Determine the [X, Y] coordinate at the center of the cell enclosing the given text.  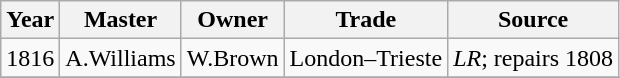
W.Brown [232, 58]
A.Williams [120, 58]
1816 [30, 58]
London–Trieste [366, 58]
LR; repairs 1808 [534, 58]
Year [30, 20]
Source [534, 20]
Trade [366, 20]
Master [120, 20]
Owner [232, 20]
